Return the [x, y] coordinate for the center point of the cell that contains the specified text.  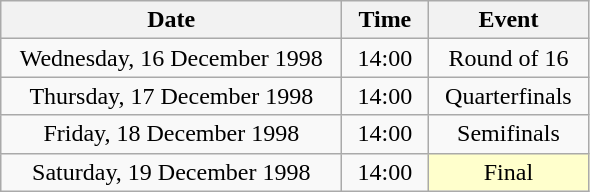
Time [385, 20]
Event [508, 20]
Final [508, 172]
Friday, 18 December 1998 [172, 134]
Thursday, 17 December 1998 [172, 96]
Date [172, 20]
Round of 16 [508, 58]
Wednesday, 16 December 1998 [172, 58]
Semifinals [508, 134]
Saturday, 19 December 1998 [172, 172]
Quarterfinals [508, 96]
